Return [X, Y] of the center of cell containing provided text 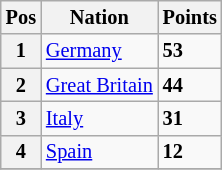
3 [21, 118]
2 [21, 85]
Great Britain [100, 85]
Italy [100, 118]
12 [190, 152]
44 [190, 85]
1 [21, 51]
Points [190, 17]
Germany [100, 51]
31 [190, 118]
53 [190, 51]
Pos [21, 17]
Spain [100, 152]
4 [21, 152]
Nation [100, 17]
